Determine the (x, y) coordinate at the center of the cell enclosing the given text.  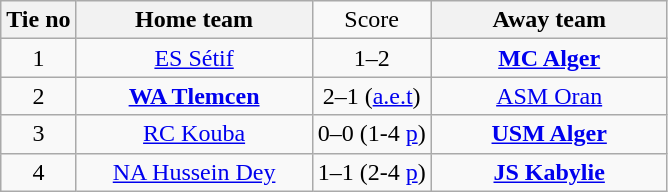
Away team (549, 20)
1 (38, 58)
0–0 (1-4 p) (372, 134)
2–1 (a.e.t) (372, 96)
2 (38, 96)
NA Hussein Dey (194, 172)
Score (372, 20)
JS Kabylie (549, 172)
RC Kouba (194, 134)
3 (38, 134)
1–1 (2-4 p) (372, 172)
WA Tlemcen (194, 96)
4 (38, 172)
ES Sétif (194, 58)
MC Alger (549, 58)
ASM Oran (549, 96)
Home team (194, 20)
USM Alger (549, 134)
1–2 (372, 58)
Tie no (38, 20)
